Search for the cell housing the specified text and yield its (X, Y) center coordinate. 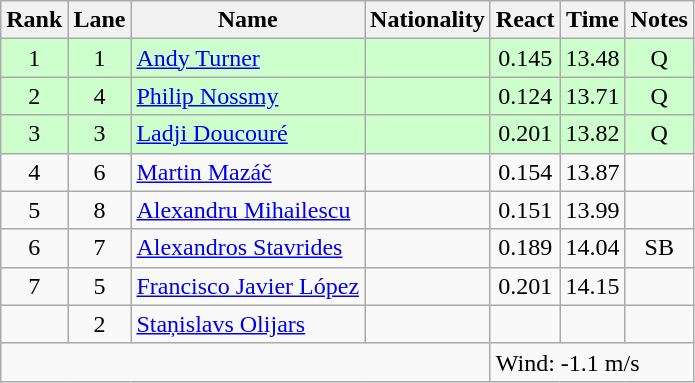
0.151 (525, 210)
Francisco Javier López (248, 286)
Rank (34, 20)
0.145 (525, 58)
13.99 (592, 210)
Alexandros Stavrides (248, 248)
13.71 (592, 96)
React (525, 20)
Philip Nossmy (248, 96)
14.15 (592, 286)
Notes (659, 20)
Andy Turner (248, 58)
8 (100, 210)
14.04 (592, 248)
0.154 (525, 172)
13.87 (592, 172)
Lane (100, 20)
Nationality (428, 20)
Ladji Doucouré (248, 134)
Martin Mazáč (248, 172)
13.48 (592, 58)
Time (592, 20)
0.189 (525, 248)
SB (659, 248)
0.124 (525, 96)
Staņislavs Olijars (248, 324)
Name (248, 20)
Wind: -1.1 m/s (592, 362)
Alexandru Mihailescu (248, 210)
13.82 (592, 134)
